Return [X, Y] of the center of cell containing provided text 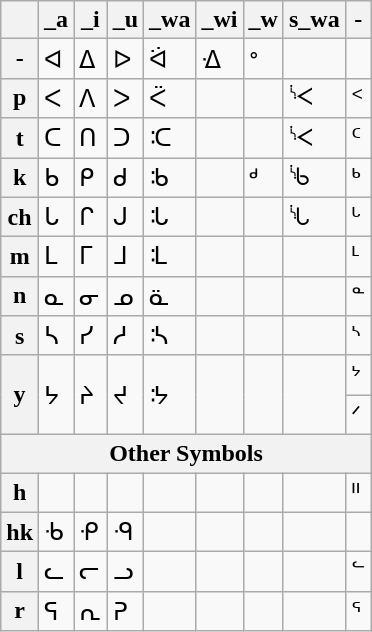
ᔄ [170, 336]
_wa [170, 20]
k [20, 178]
ᒧ [125, 257]
ch [20, 217]
ᒃ [358, 178]
ᒍ [125, 217]
ᑭ [91, 178]
ᑾ [56, 532]
ᑯ [125, 178]
ᐦ [358, 492]
ᑲ [56, 178]
t [20, 138]
ᓏ [170, 296]
ᓪ [358, 572]
ᓴ [56, 336]
ᔭ [56, 394]
ᑦ [358, 138]
ᕐ [358, 611]
ᐅ [125, 59]
ᒄ [263, 178]
ᑶ [91, 532]
ᒋ [91, 217]
ᓗ [125, 572]
_u [125, 20]
l [20, 572]
_a [56, 20]
hk [20, 532]
ᑐ [125, 138]
ᐸ [56, 98]
y [20, 394]
ᓄ [125, 296]
ᔨ [91, 394]
ᔎ [314, 178]
ᓚ [56, 572]
ᓱ [125, 336]
ᐟ [358, 415]
ᑉ [358, 98]
ᐛ [170, 59]
ᓕ [91, 572]
ᒪ [56, 257]
ᒐ [56, 217]
ᔪ [125, 394]
ᑕ [56, 138]
ᓂ [91, 296]
ᕋ [56, 611]
ᒻ [358, 257]
ᐱ [91, 98]
ᐳ [125, 98]
ᓐ [358, 296]
h [20, 492]
m [20, 257]
ᐃ [91, 59]
ᔾ [358, 375]
ᕈ [125, 611]
_w [263, 20]
ᓯ [91, 336]
s_wa [314, 20]
ᓇ [56, 296]
r [20, 611]
ᔽ [170, 394]
ᕆ [91, 611]
n [20, 296]
_wi [220, 20]
ᒥ [91, 257]
p [20, 98]
ᒺ [170, 257]
ᔅ [358, 336]
ᒂ [170, 178]
Other Symbols [186, 453]
ᑴ [125, 532]
ᒡ [358, 217]
ᑈ [170, 98]
ᒠ [170, 217]
ᑎ [91, 138]
ᐤ [263, 59]
ᑥ [170, 138]
ᔏ [314, 217]
ᐊ [56, 59]
s [20, 336]
ᐎ [220, 59]
_i [91, 20]
